Search for the cell housing the specified text and yield its [X, Y] center coordinate. 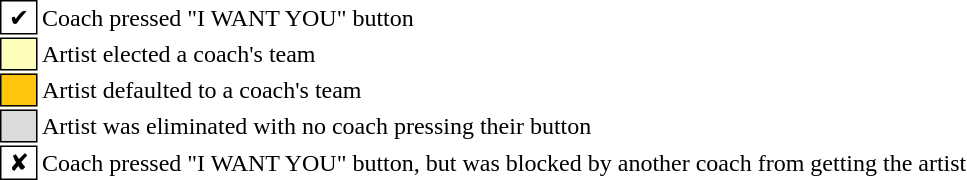
Artist was eliminated with no coach pressing their button [504, 126]
Coach pressed "I WANT YOU" button [504, 17]
Artist elected a coach's team [504, 54]
Artist defaulted to a coach's team [504, 90]
Coach pressed "I WANT YOU" button, but was blocked by another coach from getting the artist [504, 163]
✘ [19, 163]
✔ [19, 17]
